Search for the cell housing the specified text and yield its [X, Y] center coordinate. 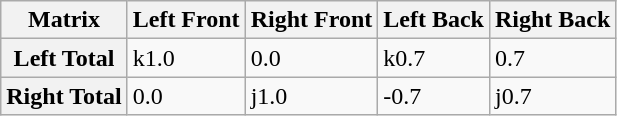
j0.7 [552, 96]
Left Back [434, 20]
k0.7 [434, 58]
-0.7 [434, 96]
Right Total [64, 96]
k1.0 [186, 58]
0.7 [552, 58]
j1.0 [312, 96]
Right Front [312, 20]
Matrix [64, 20]
Left Front [186, 20]
Left Total [64, 58]
Right Back [552, 20]
